Return [X, Y] of the center of cell containing provided text 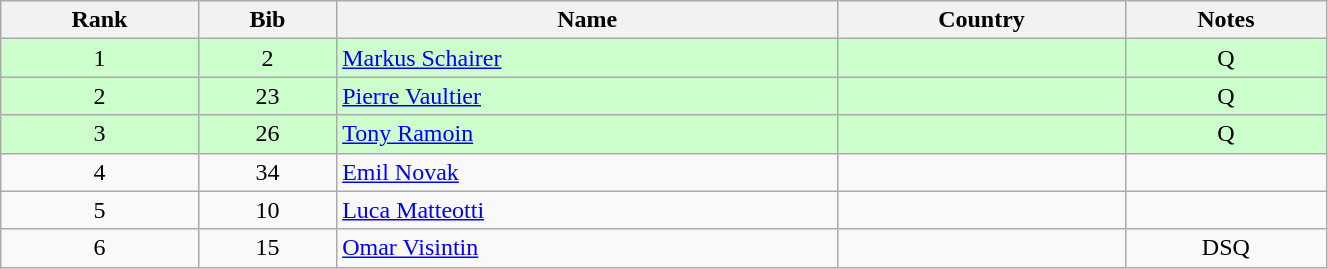
Luca Matteotti [588, 210]
Bib [267, 20]
26 [267, 134]
Pierre Vaultier [588, 96]
Markus Schairer [588, 58]
1 [100, 58]
Notes [1226, 20]
Rank [100, 20]
15 [267, 248]
23 [267, 96]
Tony Ramoin [588, 134]
5 [100, 210]
34 [267, 172]
6 [100, 248]
Name [588, 20]
Omar Visintin [588, 248]
3 [100, 134]
Emil Novak [588, 172]
Country [982, 20]
4 [100, 172]
10 [267, 210]
DSQ [1226, 248]
